Output the [x, y] coordinate of the center of the cell containing the given text.  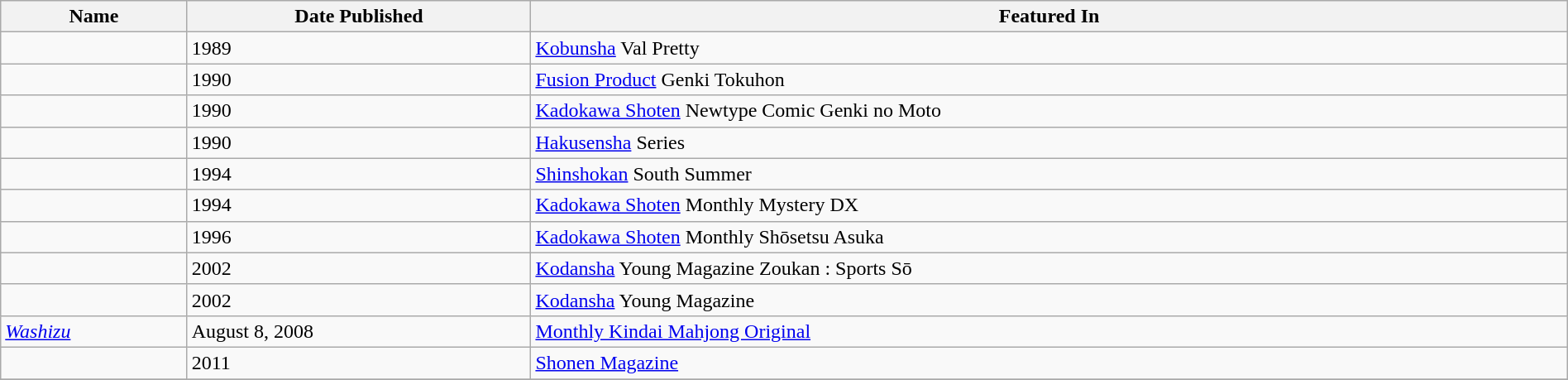
Hakusensha Series [1049, 142]
Kadokawa Shoten Newtype Comic Genki no Moto [1049, 111]
2011 [359, 363]
Featured In [1049, 17]
Shinshokan South Summer [1049, 174]
Kodansha Young Magazine [1049, 300]
Date Published [359, 17]
Monthly Kindai Mahjong Original [1049, 331]
1989 [359, 48]
Name [94, 17]
Kadokawa Shoten Monthly Shōsetsu Asuka [1049, 237]
Kadokawa Shoten Monthly Mystery DX [1049, 205]
Washizu [94, 331]
Kobunsha Val Pretty [1049, 48]
August 8, 2008 [359, 331]
Kodansha Young Magazine Zoukan : Sports Sō [1049, 268]
Shonen Magazine [1049, 363]
1996 [359, 237]
Fusion Product Genki Tokuhon [1049, 79]
